Identify which cell holds the provided text, then report its [X, Y] central coordinate. 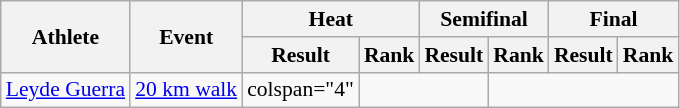
Leyde Guerra [66, 90]
20 km walk [186, 90]
Final [614, 19]
Semifinal [484, 19]
Event [186, 36]
Athlete [66, 36]
Heat [330, 19]
colspan="4" [300, 90]
